From the cell containing the given text, extract its center point as (X, Y) coordinate. 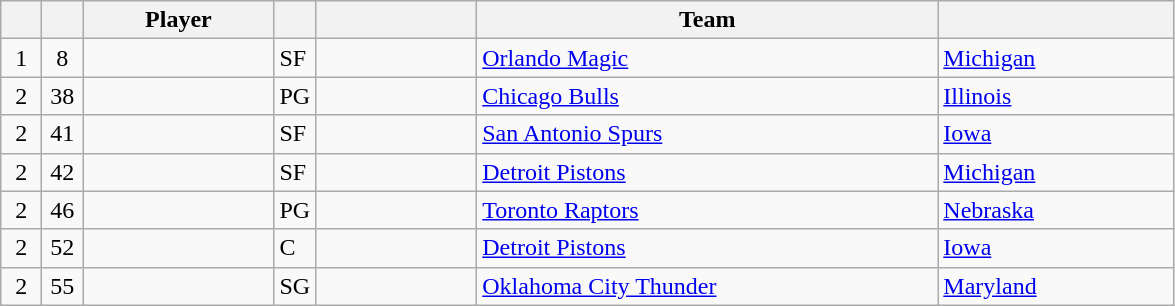
Team (708, 20)
Toronto Raptors (708, 210)
Chicago Bulls (708, 96)
52 (62, 248)
San Antonio Spurs (708, 134)
46 (62, 210)
Orlando Magic (708, 58)
55 (62, 286)
Maryland (1056, 286)
41 (62, 134)
C (295, 248)
Illinois (1056, 96)
SG (295, 286)
Oklahoma City Thunder (708, 286)
38 (62, 96)
Player (178, 20)
Nebraska (1056, 210)
1 (22, 58)
8 (62, 58)
42 (62, 172)
